Capture the cell that displays the provided text and extract its [X, Y] central coordinate. 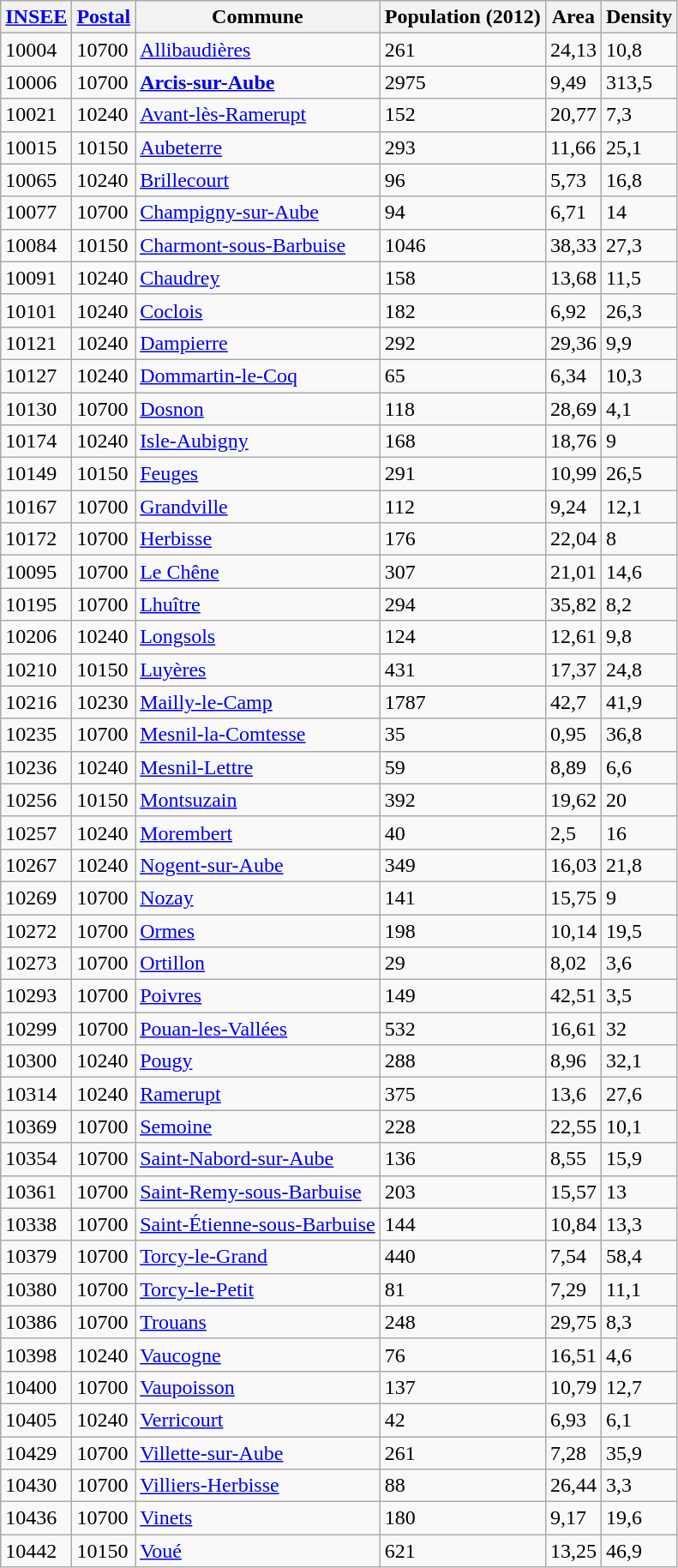
Morembert [258, 832]
10065 [36, 180]
Mailly-le-Camp [258, 702]
Population (2012) [463, 17]
20 [639, 800]
38,33 [573, 245]
7,3 [639, 115]
27,6 [639, 1094]
10442 [36, 1551]
7,29 [573, 1289]
26,3 [639, 310]
294 [463, 604]
10405 [36, 1420]
Brillecourt [258, 180]
40 [463, 832]
Herbisse [258, 539]
18,76 [573, 442]
Density [639, 17]
10127 [36, 375]
10338 [36, 1224]
293 [463, 147]
10354 [36, 1159]
13,25 [573, 1551]
Grandville [258, 507]
10272 [36, 930]
26,5 [639, 474]
15,75 [573, 898]
Arcis-sur-Aube [258, 82]
41,9 [639, 702]
Pougy [258, 1061]
8 [639, 539]
Verricourt [258, 1420]
10293 [36, 996]
21,01 [573, 572]
19,5 [639, 930]
10206 [36, 637]
10,14 [573, 930]
11,66 [573, 147]
10021 [36, 115]
19,6 [639, 1518]
10,79 [573, 1387]
Semoine [258, 1126]
10,1 [639, 1126]
42,7 [573, 702]
10300 [36, 1061]
10195 [36, 604]
182 [463, 310]
10149 [36, 474]
10006 [36, 82]
10436 [36, 1518]
27,3 [639, 245]
10430 [36, 1486]
10369 [36, 1126]
Nogent-sur-Aube [258, 865]
INSEE [36, 17]
32 [639, 1029]
15,57 [573, 1192]
7,54 [573, 1257]
16,03 [573, 865]
Vaupoisson [258, 1387]
349 [463, 865]
Mesnil-Lettre [258, 767]
12,7 [639, 1387]
17,37 [573, 670]
4,1 [639, 409]
13 [639, 1192]
10210 [36, 670]
118 [463, 409]
10,99 [573, 474]
9,17 [573, 1518]
65 [463, 375]
375 [463, 1094]
29,36 [573, 343]
141 [463, 898]
22,55 [573, 1126]
Torcy-le-Grand [258, 1257]
Postal [104, 17]
16,51 [573, 1355]
Villette-sur-Aube [258, 1453]
Ortillon [258, 964]
228 [463, 1126]
Isle-Aubigny [258, 442]
2,5 [573, 832]
Chaudrey [258, 278]
26,44 [573, 1486]
10077 [36, 213]
4,6 [639, 1355]
2975 [463, 82]
Nozay [258, 898]
10216 [36, 702]
Voué [258, 1551]
36,8 [639, 735]
81 [463, 1289]
25,1 [639, 147]
16,8 [639, 180]
46,9 [639, 1551]
144 [463, 1224]
10256 [36, 800]
10398 [36, 1355]
10130 [36, 409]
94 [463, 213]
10004 [36, 50]
Poivres [258, 996]
10101 [36, 310]
5,73 [573, 180]
10400 [36, 1387]
10084 [36, 245]
248 [463, 1322]
10095 [36, 572]
137 [463, 1387]
10,8 [639, 50]
10015 [36, 147]
Feuges [258, 474]
10379 [36, 1257]
Avant-lès-Ramerupt [258, 115]
1046 [463, 245]
32,1 [639, 1061]
10269 [36, 898]
16 [639, 832]
8,55 [573, 1159]
19,62 [573, 800]
15,9 [639, 1159]
6,6 [639, 767]
Lhuître [258, 604]
29 [463, 964]
29,75 [573, 1322]
10314 [36, 1094]
12,1 [639, 507]
Saint-Remy-sous-Barbuise [258, 1192]
76 [463, 1355]
1787 [463, 702]
10,84 [573, 1224]
440 [463, 1257]
28,69 [573, 409]
8,2 [639, 604]
136 [463, 1159]
Commune [258, 17]
112 [463, 507]
21,8 [639, 865]
16,61 [573, 1029]
10172 [36, 539]
35 [463, 735]
Charmont-sous-Barbuise [258, 245]
431 [463, 670]
10121 [36, 343]
Dampierre [258, 343]
9,24 [573, 507]
10230 [104, 702]
392 [463, 800]
42 [463, 1420]
158 [463, 278]
152 [463, 115]
Ormes [258, 930]
621 [463, 1551]
Aubeterre [258, 147]
10267 [36, 865]
13,6 [573, 1094]
Ramerupt [258, 1094]
10380 [36, 1289]
35,9 [639, 1453]
11,1 [639, 1289]
203 [463, 1192]
9,8 [639, 637]
8,3 [639, 1322]
58,4 [639, 1257]
24,13 [573, 50]
Champigny-sur-Aube [258, 213]
14,6 [639, 572]
292 [463, 343]
Luyères [258, 670]
Saint-Étienne-sous-Barbuise [258, 1224]
532 [463, 1029]
Mesnil-la-Comtesse [258, 735]
10091 [36, 278]
35,82 [573, 604]
11,5 [639, 278]
6,1 [639, 1420]
10273 [36, 964]
3,6 [639, 964]
Pouan-les-Vallées [258, 1029]
149 [463, 996]
Trouans [258, 1322]
Dommartin-le-Coq [258, 375]
12,61 [573, 637]
42,51 [573, 996]
14 [639, 213]
Allibaudières [258, 50]
8,89 [573, 767]
0,95 [573, 735]
10386 [36, 1322]
Coclois [258, 310]
9,9 [639, 343]
6,93 [573, 1420]
Villiers-Herbisse [258, 1486]
168 [463, 442]
10299 [36, 1029]
Vinets [258, 1518]
88 [463, 1486]
10,3 [639, 375]
13,3 [639, 1224]
9,49 [573, 82]
10361 [36, 1192]
Torcy-le-Petit [258, 1289]
Le Chêne [258, 572]
6,71 [573, 213]
176 [463, 539]
10257 [36, 832]
Montsuzain [258, 800]
Vaucogne [258, 1355]
3,3 [639, 1486]
291 [463, 474]
288 [463, 1061]
8,02 [573, 964]
Dosnon [258, 409]
3,5 [639, 996]
10235 [36, 735]
8,96 [573, 1061]
124 [463, 637]
Area [573, 17]
6,92 [573, 310]
10167 [36, 507]
Saint-Nabord-sur-Aube [258, 1159]
10429 [36, 1453]
96 [463, 180]
20,77 [573, 115]
313,5 [639, 82]
10174 [36, 442]
198 [463, 930]
10236 [36, 767]
13,68 [573, 278]
7,28 [573, 1453]
6,34 [573, 375]
59 [463, 767]
22,04 [573, 539]
180 [463, 1518]
307 [463, 572]
Longsols [258, 637]
24,8 [639, 670]
